Pinpoint the cell where the given text exists, returning its [X, Y] midpoint coordinate. 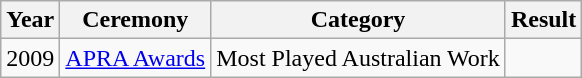
Category [358, 20]
Result [543, 20]
Year [30, 20]
2009 [30, 58]
APRA Awards [136, 58]
Ceremony [136, 20]
Most Played Australian Work [358, 58]
